Provide the [X, Y] coordinate of the cell's center where the given text is located.  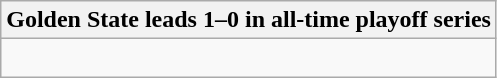
Golden State leads 1–0 in all-time playoff series [249, 20]
